Find where the given text appears and provide that cell's center as (x, y) coordinate. 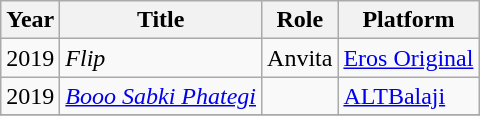
Booo Sabki Phategi (161, 96)
Anvita (300, 58)
Title (161, 20)
Role (300, 20)
Year (30, 20)
Platform (408, 20)
Eros Original (408, 58)
Flip (161, 58)
ALTBalaji (408, 96)
